Locate the cell with the specified text and output its (x, y) center coordinate. 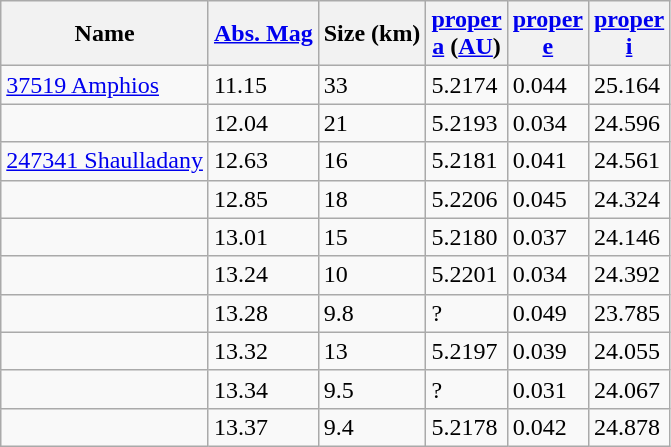
24.392 (628, 275)
13.37 (263, 427)
5.2197 (466, 351)
15 (372, 237)
24.324 (628, 199)
0.045 (548, 199)
24.878 (628, 427)
5.2206 (466, 199)
0.037 (548, 237)
25.164 (628, 85)
0.049 (548, 313)
9.5 (372, 389)
12.85 (263, 199)
247341 Shaulladany (105, 161)
Abs. Mag (263, 34)
13.01 (263, 237)
16 (372, 161)
24.067 (628, 389)
33 (372, 85)
0.031 (548, 389)
5.2178 (466, 427)
5.2181 (466, 161)
21 (372, 123)
24.561 (628, 161)
10 (372, 275)
24.596 (628, 123)
23.785 (628, 313)
9.4 (372, 427)
12.63 (263, 161)
24.055 (628, 351)
24.146 (628, 237)
0.039 (548, 351)
Name (105, 34)
13.32 (263, 351)
0.041 (548, 161)
propere (548, 34)
13.28 (263, 313)
13.24 (263, 275)
18 (372, 199)
9.8 (372, 313)
5.2180 (466, 237)
0.042 (548, 427)
Size (km) (372, 34)
0.044 (548, 85)
5.2193 (466, 123)
5.2174 (466, 85)
37519 Amphios (105, 85)
properi (628, 34)
13.34 (263, 389)
11.15 (263, 85)
propera (AU) (466, 34)
12.04 (263, 123)
5.2201 (466, 275)
13 (372, 351)
